Scan for the cell matching the given text and deliver its (X, Y) coordinate at center. 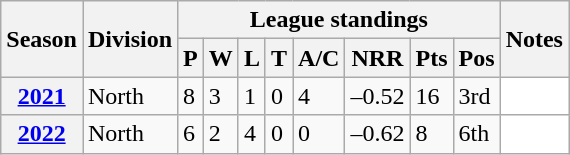
Season (42, 39)
–0.62 (378, 134)
6 (191, 134)
P (191, 58)
Pos (476, 58)
W (220, 58)
3 (220, 96)
NRR (378, 58)
2022 (42, 134)
2 (220, 134)
Pts (432, 58)
3rd (476, 96)
6th (476, 134)
Notes (534, 39)
16 (432, 96)
2021 (42, 96)
L (252, 58)
1 (252, 96)
A/C (319, 58)
T (278, 58)
League standings (340, 20)
Division (130, 39)
–0.52 (378, 96)
